Capture the cell that displays the provided text and extract its (X, Y) central coordinate. 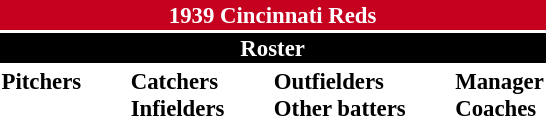
Roster (272, 48)
1939 Cincinnati Reds (272, 15)
